Scan for the cell matching the given text and deliver its (X, Y) coordinate at center. 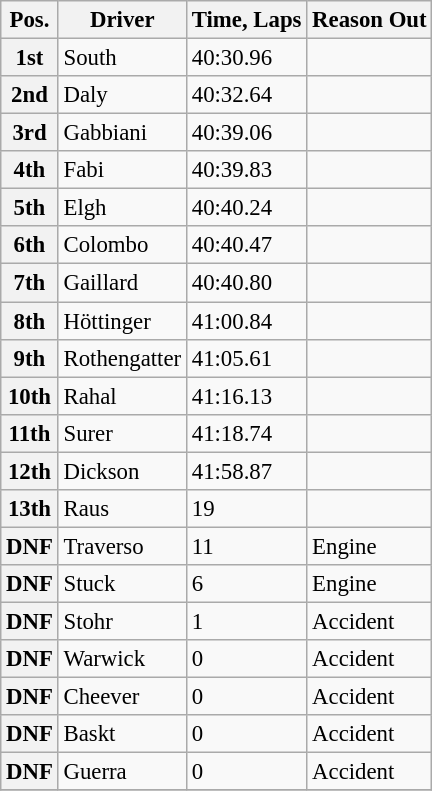
40:40.47 (246, 245)
Reason Out (370, 20)
10th (30, 396)
1st (30, 58)
40:40.24 (246, 208)
Rahal (122, 396)
Pos. (30, 20)
13th (30, 509)
2nd (30, 95)
Warwick (122, 659)
4th (30, 170)
Guerra (122, 772)
Fabi (122, 170)
Surer (122, 433)
9th (30, 358)
Gabbiani (122, 133)
Driver (122, 20)
11 (246, 546)
Raus (122, 509)
Time, Laps (246, 20)
40:39.83 (246, 170)
Cheever (122, 697)
Baskt (122, 734)
South (122, 58)
19 (246, 509)
41:58.87 (246, 471)
3rd (30, 133)
Elgh (122, 208)
12th (30, 471)
Gaillard (122, 283)
Rothengatter (122, 358)
1 (246, 621)
11th (30, 433)
6th (30, 245)
41:05.61 (246, 358)
6 (246, 584)
Dickson (122, 471)
Stohr (122, 621)
Daly (122, 95)
Stuck (122, 584)
8th (30, 321)
7th (30, 283)
41:16.13 (246, 396)
Traverso (122, 546)
41:00.84 (246, 321)
40:30.96 (246, 58)
41:18.74 (246, 433)
40:40.80 (246, 283)
40:39.06 (246, 133)
Höttinger (122, 321)
5th (30, 208)
40:32.64 (246, 95)
Colombo (122, 245)
